Scan for the cell matching the given text and deliver its (x, y) coordinate at center. 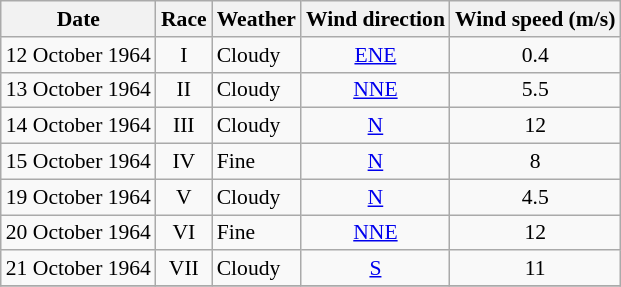
Date (78, 19)
0.4 (535, 55)
Weather (256, 19)
I (184, 55)
13 October 1964 (78, 90)
IV (184, 162)
8 (535, 162)
Wind speed (m/s) (535, 19)
21 October 1964 (78, 269)
Wind direction (376, 19)
V (184, 197)
11 (535, 269)
12 October 1964 (78, 55)
5.5 (535, 90)
19 October 1964 (78, 197)
Race (184, 19)
15 October 1964 (78, 162)
ENE (376, 55)
III (184, 126)
4.5 (535, 197)
14 October 1964 (78, 126)
VII (184, 269)
VI (184, 233)
20 October 1964 (78, 233)
S (376, 269)
II (184, 90)
